Pinpoint the cell where the given text exists, returning its (x, y) midpoint coordinate. 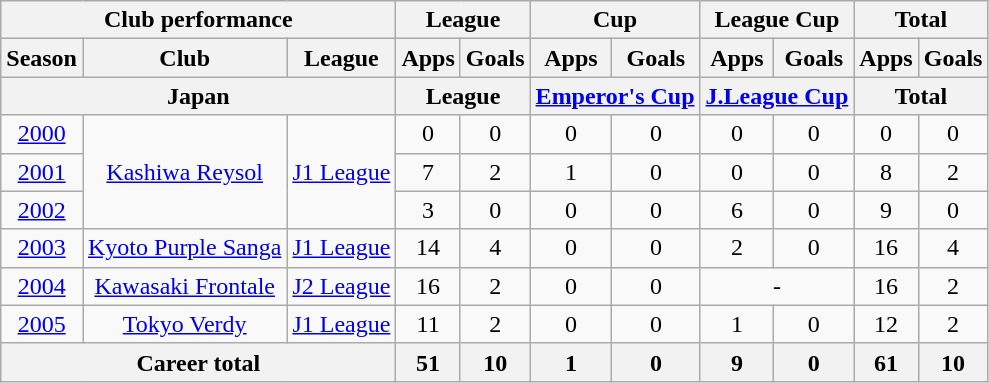
3 (428, 210)
8 (886, 172)
11 (428, 324)
6 (737, 210)
Japan (198, 96)
- (777, 286)
Cup (615, 20)
J2 League (342, 286)
61 (886, 362)
Kashiwa Reysol (184, 172)
Club (184, 58)
2002 (42, 210)
J.League Cup (777, 96)
12 (886, 324)
Kyoto Purple Sanga (184, 248)
League Cup (777, 20)
Career total (198, 362)
2001 (42, 172)
Emperor's Cup (615, 96)
2003 (42, 248)
2004 (42, 286)
Kawasaki Frontale (184, 286)
Season (42, 58)
2005 (42, 324)
Tokyo Verdy (184, 324)
51 (428, 362)
7 (428, 172)
Club performance (198, 20)
14 (428, 248)
2000 (42, 134)
